Return the [x, y] coordinate for the center point of the cell that contains the specified text.  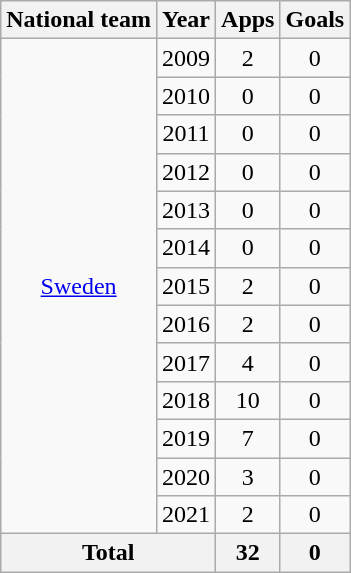
2015 [186, 286]
2014 [186, 248]
Total [108, 553]
National team [79, 20]
2011 [186, 134]
2018 [186, 400]
2019 [186, 438]
2009 [186, 58]
Apps [248, 20]
3 [248, 477]
2021 [186, 515]
32 [248, 553]
2012 [186, 172]
10 [248, 400]
2010 [186, 96]
2020 [186, 477]
4 [248, 362]
7 [248, 438]
2016 [186, 324]
Year [186, 20]
Sweden [79, 286]
Goals [315, 20]
2013 [186, 210]
2017 [186, 362]
